Provide the [X, Y] coordinate of the cell's center where the given text is located.  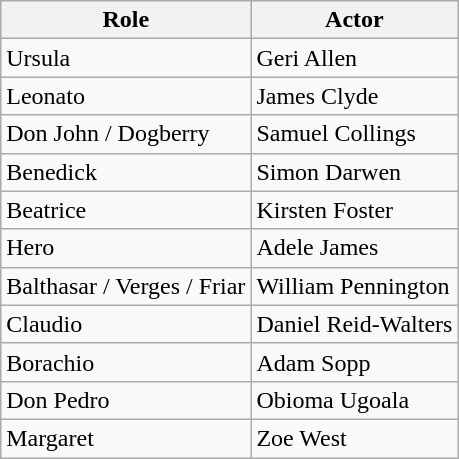
William Pennington [354, 286]
Adam Sopp [354, 362]
Ursula [126, 58]
Role [126, 20]
Don John / Dogberry [126, 134]
Zoe West [354, 438]
Balthasar / Verges / Friar [126, 286]
Borachio [126, 362]
Daniel Reid-Walters [354, 324]
Simon Darwen [354, 172]
Adele James [354, 248]
Actor [354, 20]
Claudio [126, 324]
Benedick [126, 172]
Leonato [126, 96]
Margaret [126, 438]
Geri Allen [354, 58]
James Clyde [354, 96]
Beatrice [126, 210]
Kirsten Foster [354, 210]
Obioma Ugoala [354, 400]
Samuel Collings [354, 134]
Hero [126, 248]
Don Pedro [126, 400]
